Identify which cell holds the provided text, then report its (x, y) central coordinate. 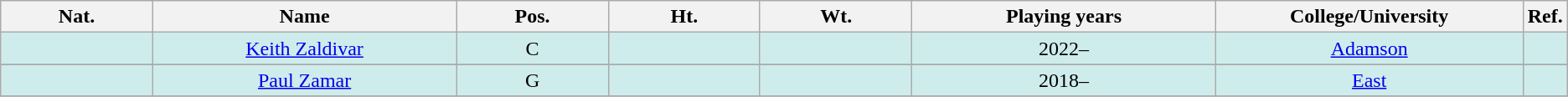
C (533, 48)
Nat. (77, 17)
Wt. (836, 17)
Paul Zamar (305, 80)
Ref. (1545, 17)
Playing years (1064, 17)
East (1369, 80)
College/University (1369, 17)
G (533, 80)
Pos. (533, 17)
2022– (1064, 48)
2018– (1064, 80)
Ht. (683, 17)
Name (305, 17)
Keith Zaldivar (305, 48)
Adamson (1369, 48)
